Detect which cell encompasses the target text, then output its (x, y) center coordinate. 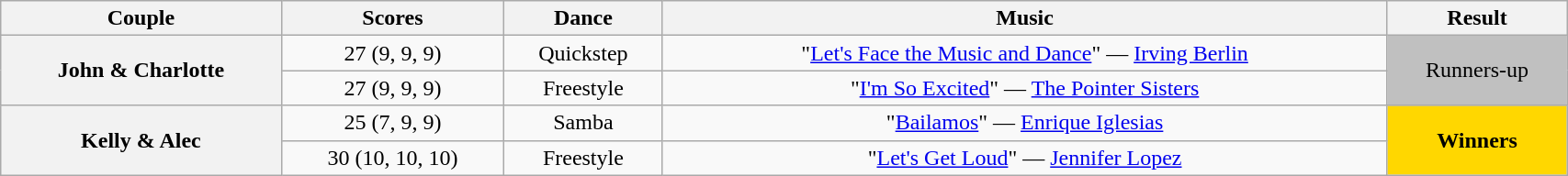
Kelly & Alec (141, 140)
Music (1025, 18)
Couple (141, 18)
30 (10, 10, 10) (393, 158)
Scores (393, 18)
Dance (583, 18)
Result (1477, 18)
Samba (583, 123)
Runners-up (1477, 71)
"I'm So Excited" — The Pointer Sisters (1025, 88)
Quickstep (583, 53)
"Let's Face the Music and Dance" — Irving Berlin (1025, 53)
"Let's Get Loud" — Jennifer Lopez (1025, 158)
"Bailamos" — Enrique Iglesias (1025, 123)
Winners (1477, 140)
John & Charlotte (141, 71)
25 (7, 9, 9) (393, 123)
